Locate the cell with the specified text and output its [X, Y] center coordinate. 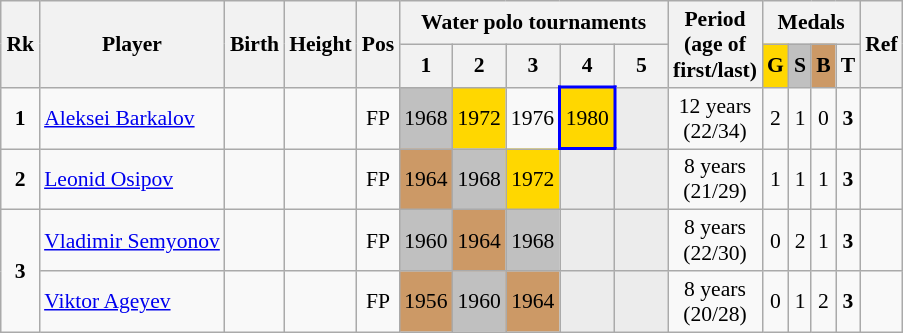
Water polo tournaments [534, 22]
12 years(22/34) [715, 118]
1956 [426, 302]
T [848, 66]
Player [132, 44]
Vladimir Semyonov [132, 240]
1976 [533, 118]
Birth [254, 44]
Medals [811, 22]
Ref [881, 44]
G [776, 66]
Pos [378, 44]
8 years(21/29) [715, 180]
Period(age offirst/last) [715, 44]
S [800, 66]
1980 [588, 118]
Leonid Osipov [132, 180]
8 years(22/30) [715, 240]
Height [320, 44]
Rk [20, 44]
4 [588, 66]
8 years(20/28) [715, 302]
5 [642, 66]
Viktor Ageyev [132, 302]
B [824, 66]
Aleksei Barkalov [132, 118]
